Locate the cell with the specified text and output its (X, Y) center coordinate. 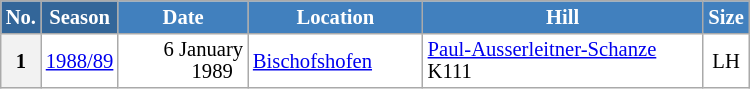
Paul-Ausserleitner-Schanze K111 (563, 60)
1 (21, 60)
Date (183, 16)
Location (336, 16)
Bischofshofen (336, 60)
LH (726, 60)
Season (80, 16)
Size (726, 16)
6 January 1989 (183, 60)
Hill (563, 16)
1988/89 (80, 60)
No. (21, 16)
